From the cell containing the given text, extract its center point as [X, Y] coordinate. 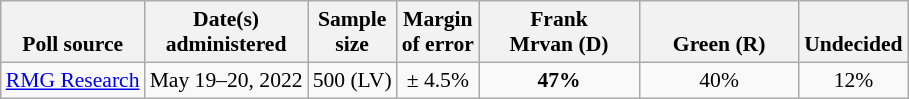
47% [559, 80]
40% [719, 80]
Marginof error [438, 32]
Date(s)administered [226, 32]
12% [853, 80]
Green (R) [719, 32]
500 (LV) [352, 80]
Samplesize [352, 32]
Poll source [73, 32]
May 19–20, 2022 [226, 80]
Undecided [853, 32]
± 4.5% [438, 80]
RMG Research [73, 80]
FrankMrvan (D) [559, 32]
